Search for the cell housing the specified text and yield its [X, Y] center coordinate. 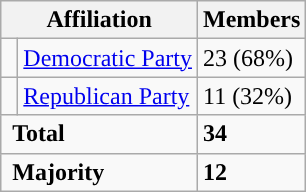
23 (68%) [251, 58]
Democratic Party [108, 58]
12 [251, 172]
Members [251, 20]
34 [251, 134]
Majority [100, 172]
Affiliation [100, 20]
11 (32%) [251, 96]
Total [100, 134]
Republican Party [108, 96]
